Determine the [X, Y] coordinate at the center of the cell enclosing the given text.  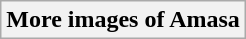
More images of Amasa [124, 20]
